From the cell containing the given text, extract its center point as [X, Y] coordinate. 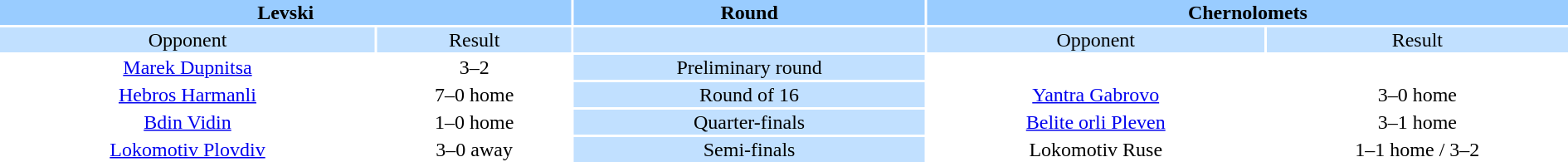
Preliminary round [748, 67]
3–0 away [475, 150]
1–0 home [475, 122]
Bdin Vidin [187, 122]
Belite orli Pleven [1096, 122]
Chernolomets [1248, 12]
Marek Dupnitsa [187, 67]
Lokomotiv Ruse [1096, 150]
1–1 home / 3–2 [1417, 150]
Round [748, 12]
Lokomotiv Plovdiv [187, 150]
Semi-finals [748, 150]
Levski [285, 12]
Yantra Gabrovo [1096, 95]
3–0 home [1417, 95]
3–2 [475, 67]
Round of 16 [748, 95]
3–1 home [1417, 122]
Hebros Harmanli [187, 95]
Quarter-finals [748, 122]
7–0 home [475, 95]
